For the text-containing cell, return its midpoint in [x, y] coordinate format. 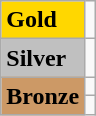
Silver [43, 58]
Gold [43, 20]
Bronze [43, 96]
